Search for the cell housing the specified text and yield its [X, Y] center coordinate. 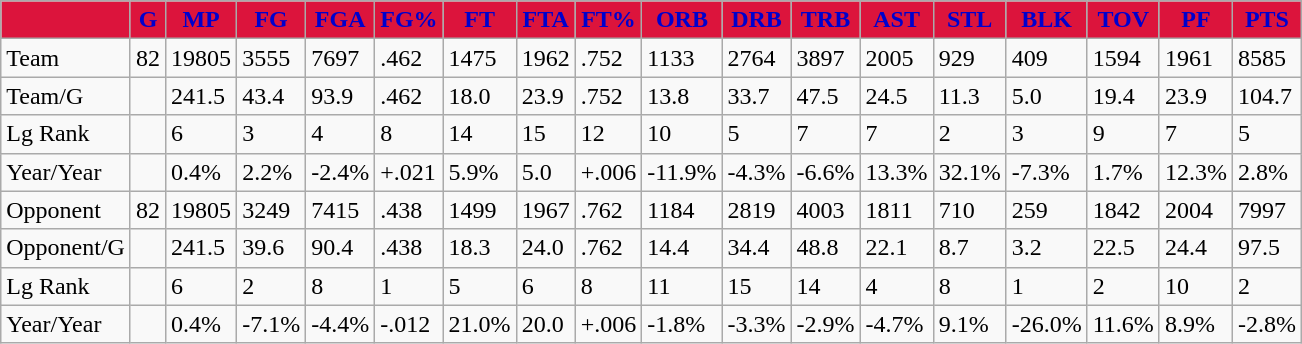
TRB [826, 20]
AST [896, 20]
97.5 [1266, 248]
3897 [826, 58]
1811 [896, 210]
11 [682, 286]
11.6% [1123, 324]
19.4 [1123, 96]
FTA [546, 20]
259 [1046, 210]
-2.4% [340, 172]
-.012 [409, 324]
7997 [1266, 210]
39.6 [272, 248]
-3.3% [756, 324]
18.0 [480, 96]
2004 [1196, 210]
MP [202, 20]
32.1% [970, 172]
929 [970, 58]
22.5 [1123, 248]
-7.3% [1046, 172]
1.7% [1123, 172]
2764 [756, 58]
DRB [756, 20]
1133 [682, 58]
18.3 [480, 248]
1962 [546, 58]
STL [970, 20]
-6.6% [826, 172]
22.1 [896, 248]
9 [1123, 134]
93.9 [340, 96]
1961 [1196, 58]
-4.4% [340, 324]
Team/G [66, 96]
24.0 [546, 248]
24.4 [1196, 248]
47.5 [826, 96]
13.3% [896, 172]
PF [1196, 20]
409 [1046, 58]
14.4 [682, 248]
13.8 [682, 96]
2.2% [272, 172]
3555 [272, 58]
12.3% [1196, 172]
3249 [272, 210]
FG [272, 20]
FGA [340, 20]
11.3 [970, 96]
9.1% [970, 324]
-1.8% [682, 324]
Opponent [66, 210]
TOV [1123, 20]
24.5 [896, 96]
3.2 [1046, 248]
PTS [1266, 20]
Team [66, 58]
12 [608, 134]
-2.9% [826, 324]
FG% [409, 20]
7415 [340, 210]
7697 [340, 58]
1184 [682, 210]
1475 [480, 58]
8585 [1266, 58]
21.0% [480, 324]
G [148, 20]
BLK [1046, 20]
-2.8% [1266, 324]
8.7 [970, 248]
-7.1% [272, 324]
20.0 [546, 324]
710 [970, 210]
33.7 [756, 96]
FT% [608, 20]
43.4 [272, 96]
2819 [756, 210]
1967 [546, 210]
2.8% [1266, 172]
34.4 [756, 248]
1499 [480, 210]
-11.9% [682, 172]
5.9% [480, 172]
4003 [826, 210]
1842 [1123, 210]
-4.7% [896, 324]
104.7 [1266, 96]
-4.3% [756, 172]
Opponent/G [66, 248]
1594 [1123, 58]
ORB [682, 20]
FT [480, 20]
-26.0% [1046, 324]
90.4 [340, 248]
2005 [896, 58]
48.8 [826, 248]
+.021 [409, 172]
8.9% [1196, 324]
